Detect which cell encompasses the target text, then output its [X, Y] center coordinate. 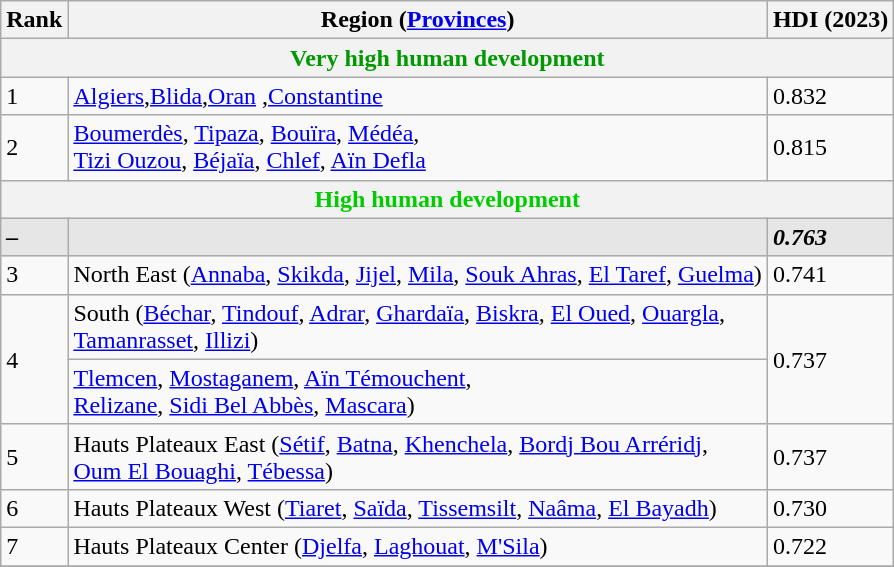
7 [34, 546]
Boumerdès, Tipaza, Bouïra, Médéa, Tizi Ouzou, Béjaïa, Chlef, Aïn Defla [418, 148]
South (Béchar, Tindouf, Adrar, Ghardaïa, Biskra, El Oued, Ouargla,Tamanrasset, Illizi) [418, 326]
3 [34, 275]
2 [34, 148]
Rank [34, 20]
Algiers,Blida,Oran ,Constantine [418, 96]
HDI (2023) [830, 20]
North East (Annaba, Skikda, Jijel, Mila, Souk Ahras, El Taref, Guelma) [418, 275]
0.730 [830, 508]
Hauts Plateaux Center (Djelfa, Laghouat, M'Sila) [418, 546]
Hauts Plateaux East (Sétif, Batna, Khenchela, Bordj Bou Arréridj, Oum El Bouaghi, Tébessa) [418, 456]
6 [34, 508]
0.815 [830, 148]
0.722 [830, 546]
Tlemcen, Mostaganem, Aïn Témouchent,Relizane, Sidi Bel Abbès, Mascara) [418, 392]
High human development [448, 199]
4 [34, 359]
Region (Provinces) [418, 20]
5 [34, 456]
– [34, 237]
0.741 [830, 275]
1 [34, 96]
Hauts Plateaux West (Tiaret, Saïda, Tissemsilt, Naâma, El Bayadh) [418, 508]
0.832 [830, 96]
Very high human development [448, 58]
0.763 [830, 237]
